Find where the given text appears and provide that cell's center as (X, Y) coordinate. 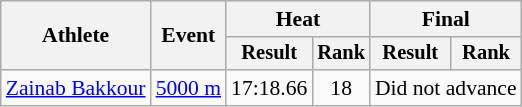
Zainab Bakkour (76, 88)
17:18.66 (269, 88)
Did not advance (446, 88)
18 (341, 88)
Athlete (76, 36)
Final (446, 19)
Heat (298, 19)
5000 m (188, 88)
Event (188, 36)
